Output the [x, y] coordinate of the center of the cell containing the given text.  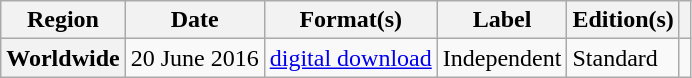
digital download [350, 58]
Region [63, 20]
20 June 2016 [194, 58]
Label [502, 20]
Worldwide [63, 58]
Independent [502, 58]
Edition(s) [623, 20]
Format(s) [350, 20]
Date [194, 20]
Standard [623, 58]
